Return the (X, Y) coordinate for the center point of the cell that contains the specified text.  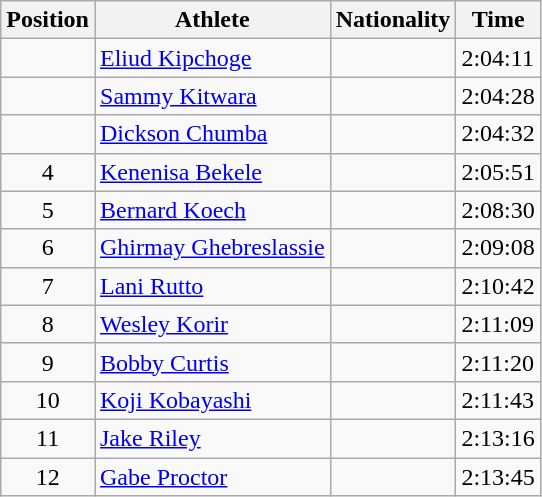
2:11:09 (498, 324)
2:13:45 (498, 477)
11 (48, 438)
5 (48, 210)
6 (48, 248)
12 (48, 477)
Time (498, 20)
2:10:42 (498, 286)
2:04:32 (498, 134)
Bernard Koech (212, 210)
9 (48, 362)
2:08:30 (498, 210)
Eliud Kipchoge (212, 58)
4 (48, 172)
Koji Kobayashi (212, 400)
2:09:08 (498, 248)
Bobby Curtis (212, 362)
Wesley Korir (212, 324)
2:11:43 (498, 400)
Kenenisa Bekele (212, 172)
Position (48, 20)
Sammy Kitwara (212, 96)
Dickson Chumba (212, 134)
2:13:16 (498, 438)
Ghirmay Ghebreslassie (212, 248)
2:11:20 (498, 362)
10 (48, 400)
8 (48, 324)
Gabe Proctor (212, 477)
7 (48, 286)
2:04:11 (498, 58)
2:04:28 (498, 96)
2:05:51 (498, 172)
Jake Riley (212, 438)
Athlete (212, 20)
Lani Rutto (212, 286)
Nationality (393, 20)
